Detect which cell encompasses the target text, then output its (x, y) center coordinate. 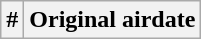
Original airdate (112, 20)
# (12, 20)
